Output the [x, y] coordinate of the center of the cell containing the given text.  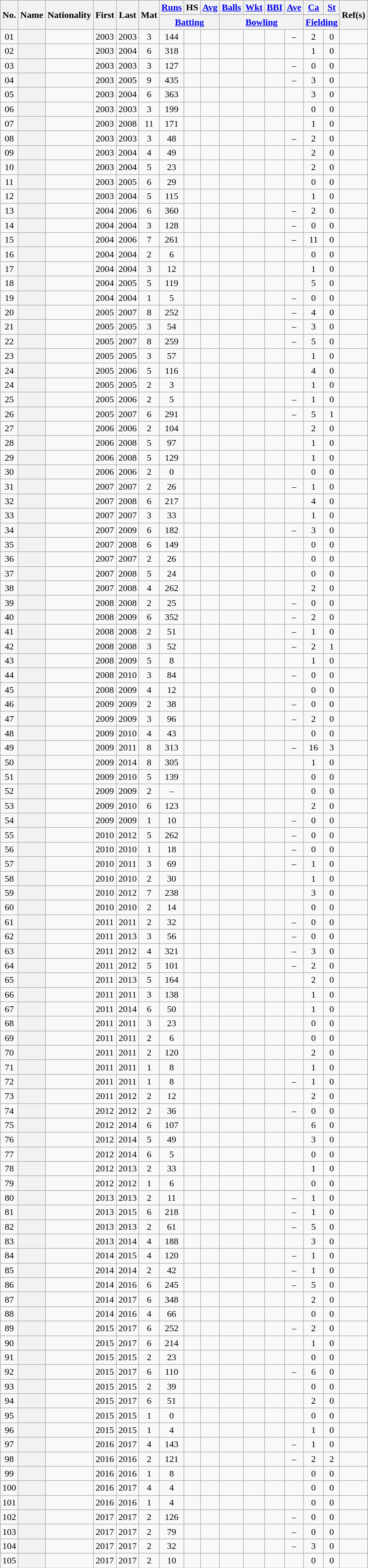
02 [9, 51]
08 [9, 138]
44 [9, 675]
76 [9, 1140]
129 [172, 458]
116 [172, 370]
123 [172, 806]
91 [9, 1358]
13 [9, 211]
47 [9, 719]
Batting [190, 22]
40 [9, 617]
34 [9, 530]
291 [172, 414]
Last [127, 15]
06 [9, 109]
144 [172, 37]
62 [9, 937]
Bowling [262, 22]
07 [9, 124]
Name [32, 15]
352 [172, 617]
199 [172, 109]
72 [9, 1081]
05 [9, 95]
68 [9, 1023]
63 [9, 951]
217 [172, 501]
82 [9, 1227]
105 [9, 1560]
87 [9, 1299]
119 [172, 283]
121 [172, 1459]
115 [172, 196]
First [105, 15]
214 [172, 1343]
Ave [294, 8]
22 [9, 341]
182 [172, 530]
80 [9, 1198]
318 [172, 51]
94 [9, 1401]
Nationality [69, 15]
88 [9, 1314]
126 [172, 1517]
65 [9, 980]
171 [172, 124]
102 [9, 1517]
27 [9, 429]
348 [172, 1299]
218 [172, 1212]
305 [172, 762]
15 [9, 240]
360 [172, 211]
67 [9, 1009]
21 [9, 327]
35 [9, 545]
143 [172, 1444]
Ref(s) [354, 15]
188 [172, 1241]
110 [172, 1372]
No. [9, 15]
313 [172, 748]
127 [172, 66]
70 [9, 1052]
103 [9, 1531]
90 [9, 1343]
31 [9, 487]
77 [9, 1154]
59 [9, 893]
St [332, 8]
41 [9, 631]
74 [9, 1111]
9 [149, 80]
20 [9, 312]
03 [9, 66]
58 [9, 878]
261 [172, 240]
BBI [275, 8]
92 [9, 1372]
37 [9, 574]
75 [9, 1125]
238 [172, 893]
60 [9, 908]
321 [172, 951]
Ca [313, 8]
93 [9, 1386]
100 [9, 1488]
95 [9, 1415]
259 [172, 341]
45 [9, 690]
Wkt [254, 8]
85 [9, 1270]
138 [172, 994]
435 [172, 80]
128 [172, 225]
19 [9, 298]
98 [9, 1459]
64 [9, 966]
55 [9, 835]
Mat [149, 15]
83 [9, 1241]
164 [172, 980]
Fielding [322, 22]
73 [9, 1096]
Balls [231, 8]
HS [192, 8]
89 [9, 1328]
71 [9, 1067]
01 [9, 37]
09 [9, 153]
04 [9, 80]
28 [9, 443]
53 [9, 806]
Avg [210, 8]
86 [9, 1285]
17 [9, 269]
78 [9, 1169]
149 [172, 545]
Runs [172, 8]
81 [9, 1212]
245 [172, 1285]
139 [172, 777]
99 [9, 1473]
363 [172, 95]
107 [172, 1125]
46 [9, 704]
